Return the [X, Y] coordinate for the center point of the cell that contains the specified text.  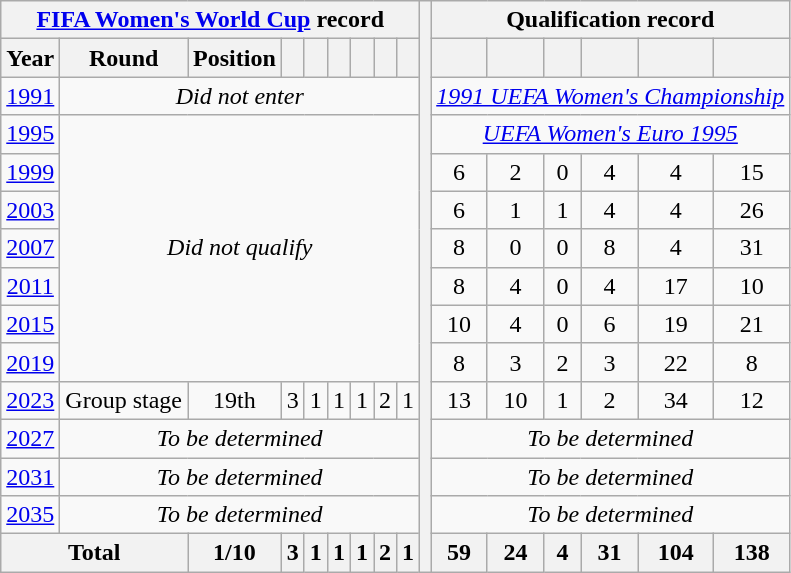
1995 [30, 134]
2007 [30, 248]
2027 [30, 438]
1991 [30, 96]
UEFA Women's Euro 1995 [610, 134]
1999 [30, 172]
2035 [30, 515]
Did not qualify [240, 248]
2031 [30, 477]
17 [676, 286]
2019 [30, 362]
19th [235, 400]
19 [676, 324]
21 [752, 324]
1991 UEFA Women's Championship [610, 96]
12 [752, 400]
Position [235, 58]
Group stage [124, 400]
2003 [30, 210]
FIFA Women's World Cup record [210, 20]
22 [676, 362]
59 [460, 553]
13 [460, 400]
Did not enter [240, 96]
138 [752, 553]
2015 [30, 324]
24 [516, 553]
34 [676, 400]
26 [752, 210]
Qualification record [610, 20]
15 [752, 172]
2023 [30, 400]
104 [676, 553]
Year [30, 58]
Total [94, 553]
1/10 [235, 553]
Round [124, 58]
2011 [30, 286]
